Locate the cell with the specified text and output its [X, Y] center coordinate. 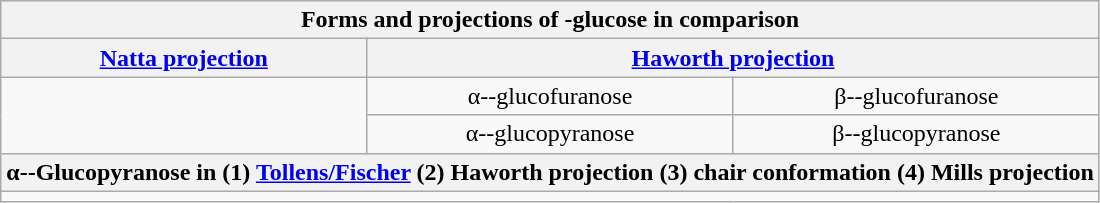
α--Glucopyranose in (1) Tollens/Fischer (2) Haworth projection (3) chair conformation (4) Mills projection [550, 172]
α--glucopyranose [550, 134]
Forms and projections of -glucose in comparison [550, 20]
α--glucofuranose [550, 96]
β--glucofuranose [916, 96]
β--glucopyranose [916, 134]
Natta projection [184, 58]
Haworth projection [734, 58]
